Extract the (X, Y) coordinate from the center of the cell holding the provided text.  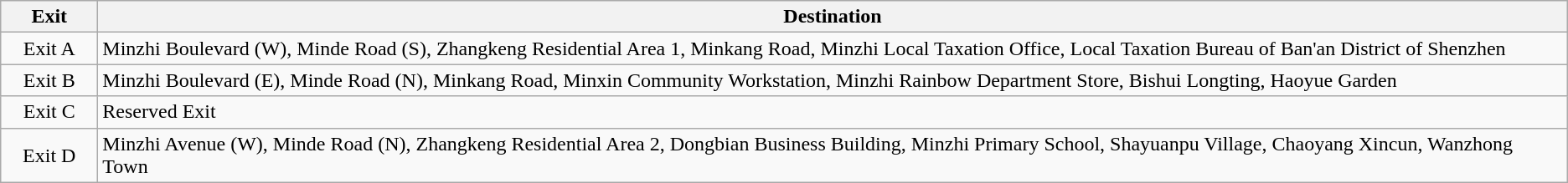
Exit C (49, 112)
Minzhi Boulevard (E), Minde Road (N), Minkang Road, Minxin Community Workstation, Minzhi Rainbow Department Store, Bishui Longting, Haoyue Garden (833, 80)
Exit B (49, 80)
Destination (833, 17)
Exit (49, 17)
Reserved Exit (833, 112)
Exit A (49, 48)
Exit D (49, 155)
